Output the (X, Y) coordinate of the center of the cell containing the given text.  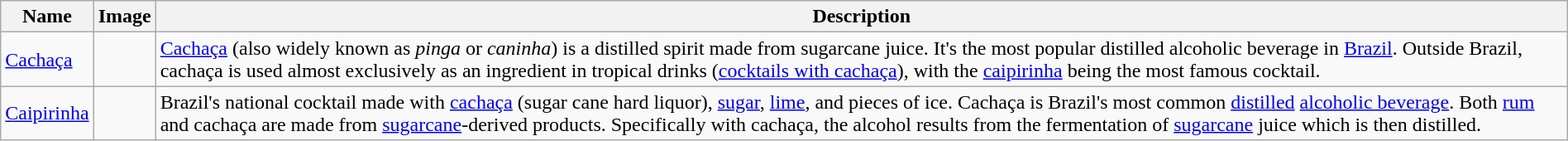
Image (124, 17)
Name (47, 17)
Description (862, 17)
Cachaça (47, 60)
Caipirinha (47, 113)
